Pinpoint the cell where the given text exists, returning its [x, y] midpoint coordinate. 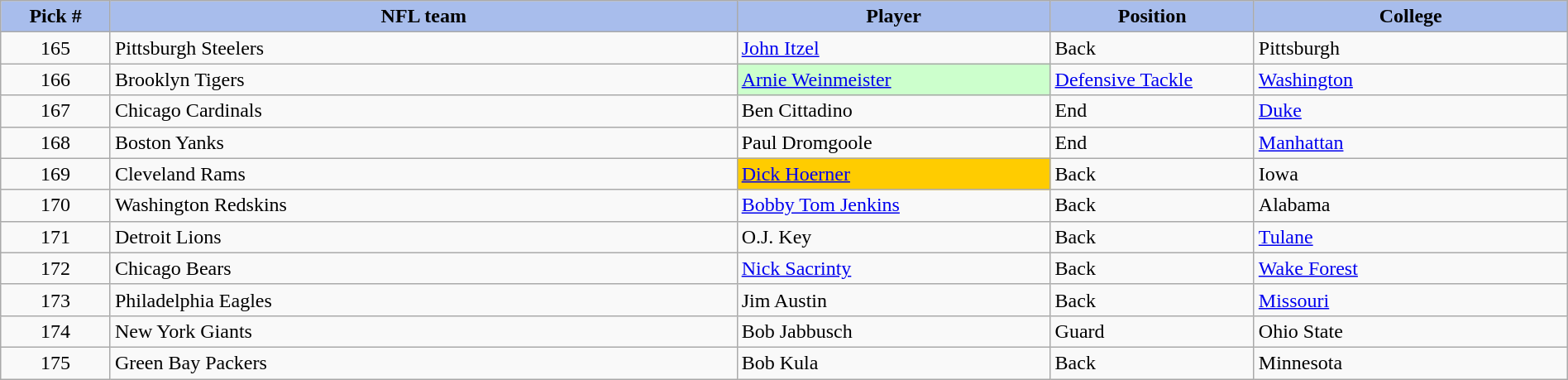
170 [56, 205]
Minnesota [1411, 363]
O.J. Key [893, 237]
Nick Sacrinty [893, 268]
172 [56, 268]
174 [56, 331]
Bob Kula [893, 363]
Jim Austin [893, 300]
167 [56, 111]
Duke [1411, 111]
Iowa [1411, 174]
Tulane [1411, 237]
Detroit Lions [423, 237]
Chicago Cardinals [423, 111]
Washington [1411, 79]
Wake Forest [1411, 268]
Green Bay Packers [423, 363]
Chicago Bears [423, 268]
168 [56, 142]
Position [1152, 17]
Bob Jabbusch [893, 331]
College [1411, 17]
Manhattan [1411, 142]
Defensive Tackle [1152, 79]
Brooklyn Tigers [423, 79]
Pittsburgh Steelers [423, 48]
Missouri [1411, 300]
Player [893, 17]
165 [56, 48]
Bobby Tom Jenkins [893, 205]
Arnie Weinmeister [893, 79]
Ohio State [1411, 331]
Cleveland Rams [423, 174]
175 [56, 363]
Dick Hoerner [893, 174]
Philadelphia Eagles [423, 300]
166 [56, 79]
New York Giants [423, 331]
Pick # [56, 17]
Boston Yanks [423, 142]
Guard [1152, 331]
NFL team [423, 17]
169 [56, 174]
171 [56, 237]
Paul Dromgoole [893, 142]
Washington Redskins [423, 205]
John Itzel [893, 48]
Pittsburgh [1411, 48]
173 [56, 300]
Alabama [1411, 205]
Ben Cittadino [893, 111]
